Pinpoint the cell where the given text exists, returning its [X, Y] midpoint coordinate. 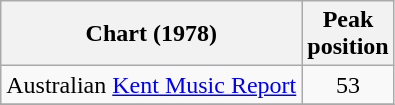
Chart (1978) [152, 34]
53 [348, 85]
Australian Kent Music Report [152, 85]
Peakposition [348, 34]
